For the text-containing cell, return its midpoint in [x, y] coordinate format. 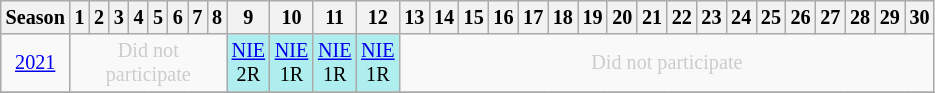
23 [712, 18]
7 [198, 18]
20 [622, 18]
30 [920, 18]
5 [158, 18]
19 [593, 18]
29 [890, 18]
17 [533, 18]
16 [504, 18]
18 [563, 18]
Season [36, 18]
4 [139, 18]
2 [99, 18]
26 [801, 18]
28 [860, 18]
1 [80, 18]
13 [414, 18]
27 [830, 18]
25 [771, 18]
8 [217, 18]
9 [248, 18]
3 [119, 18]
11 [334, 18]
10 [292, 18]
15 [474, 18]
NIE2R [248, 63]
12 [378, 18]
14 [444, 18]
24 [741, 18]
6 [178, 18]
2021 [36, 63]
21 [652, 18]
22 [682, 18]
